Pinpoint the cell where the given text exists, returning its [X, Y] midpoint coordinate. 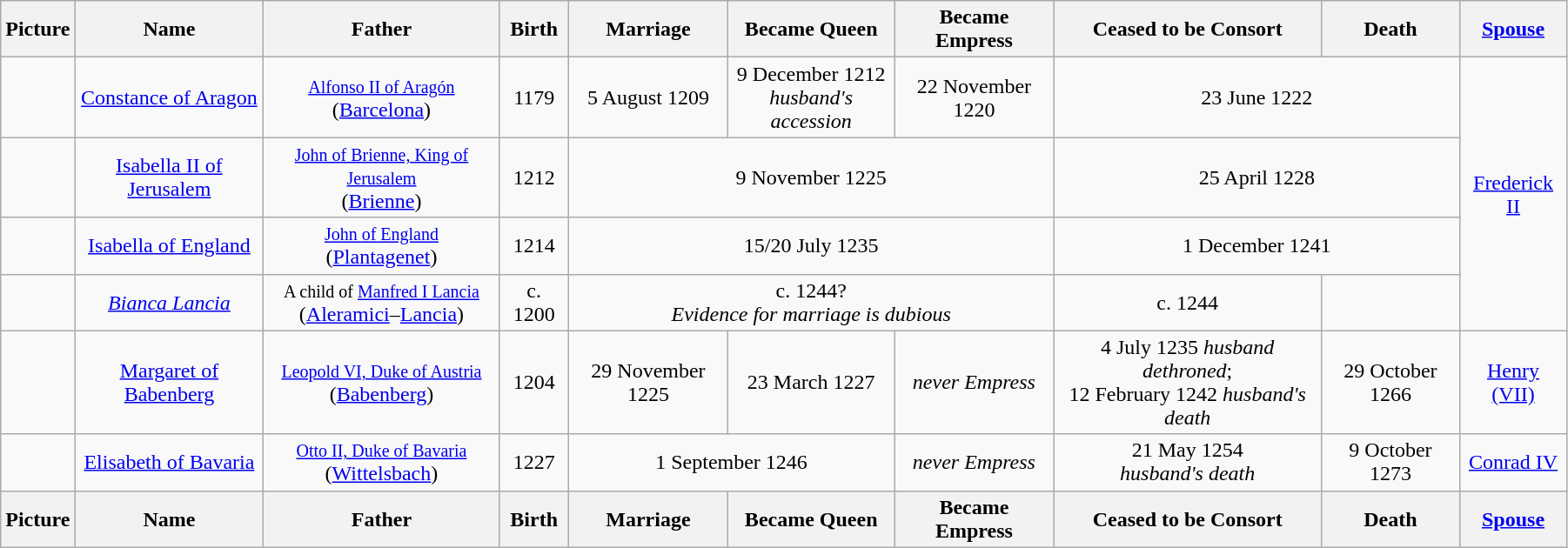
c. 1200 [534, 303]
Constance of Aragon [169, 97]
1204 [534, 383]
25 April 1228 [1256, 177]
Isabella II of Jerusalem [169, 177]
1227 [534, 463]
9 December 1212husband's accession [811, 97]
29 October 1266 [1390, 383]
15/20 July 1235 [811, 245]
4 July 1235 husband dethroned; 12 February 1242 husband's death [1187, 383]
Margaret of Babenberg [169, 383]
22 November 1220 [975, 97]
9 November 1225 [811, 177]
1214 [534, 245]
Conrad IV [1514, 463]
1212 [534, 177]
Elisabeth of Bavaria [169, 463]
John of Brienne, King of Jerusalem(Brienne) [381, 177]
5 August 1209 [647, 97]
Otto II, Duke of Bavaria(Wittelsbach) [381, 463]
A child of Manfred I Lancia(Aleramici–Lancia) [381, 303]
Frederick II [1514, 194]
23 March 1227 [811, 383]
Henry (VII) [1514, 383]
23 June 1222 [1256, 97]
21 May 1254husband's death [1187, 463]
Isabella of England [169, 245]
c. 1244 [1187, 303]
Bianca Lancia [169, 303]
29 November 1225 [647, 383]
John of England(Plantagenet) [381, 245]
1 September 1246 [731, 463]
9 October 1273 [1390, 463]
c. 1244?Evidence for marriage is dubious [811, 303]
1179 [534, 97]
1 December 1241 [1256, 245]
Alfonso II of Aragón(Barcelona) [381, 97]
Leopold VI, Duke of Austria(Babenberg) [381, 383]
